Determine the (x, y) coordinate at the center of the cell enclosing the given text.  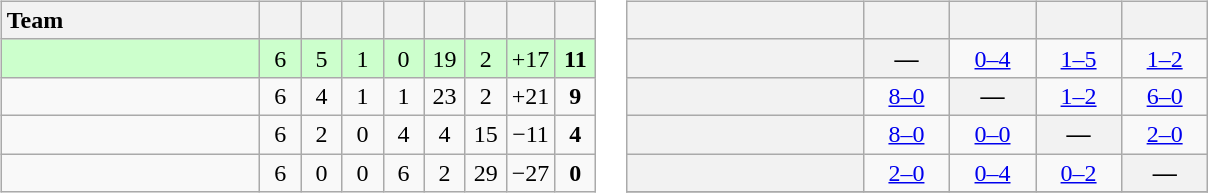
−27 (530, 173)
1–5 (1079, 58)
5 (322, 58)
0–2 (1079, 173)
19 (444, 58)
11 (576, 58)
Team (130, 20)
6–0 (1165, 96)
−11 (530, 134)
23 (444, 96)
29 (486, 173)
9 (576, 96)
0–0 (992, 134)
+17 (530, 58)
+21 (530, 96)
15 (486, 134)
